Pinpoint the cell where the given text exists, returning its (x, y) midpoint coordinate. 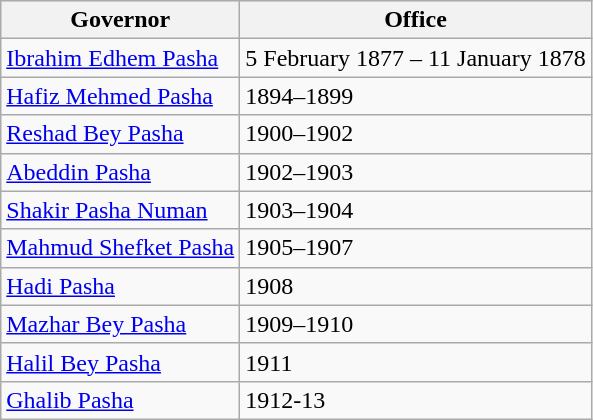
Mahmud Shefket Pasha (120, 248)
Shakir Pasha Numan (120, 210)
1912-13 (416, 400)
1911 (416, 362)
Hafiz Mehmed Pasha (120, 96)
1900–1902 (416, 134)
Ghalib Pasha (120, 400)
5 February 1877 – 11 January 1878 (416, 58)
1905–1907 (416, 248)
Hadi Pasha (120, 286)
Mazhar Bey Pasha (120, 324)
1903–1904 (416, 210)
Reshad Bey Pasha (120, 134)
Ibrahim Edhem Pasha (120, 58)
1902–1903 (416, 172)
Abeddin Pasha (120, 172)
Halil Bey Pasha (120, 362)
1909–1910 (416, 324)
Governor (120, 20)
1894–1899 (416, 96)
1908 (416, 286)
Office (416, 20)
